Output the [x, y] coordinate of the center of the cell containing the given text.  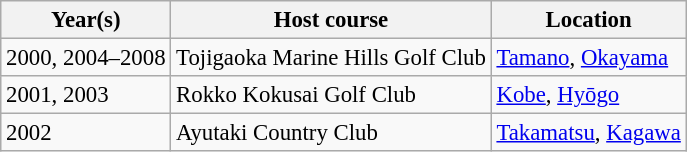
Kobe, Hyōgo [588, 95]
Host course [331, 20]
Year(s) [86, 20]
Tojigaoka Marine Hills Golf Club [331, 58]
Rokko Kokusai Golf Club [331, 95]
Location [588, 20]
2001, 2003 [86, 95]
Tamano, Okayama [588, 58]
Ayutaki Country Club [331, 133]
Takamatsu, Kagawa [588, 133]
2002 [86, 133]
2000, 2004–2008 [86, 58]
